Extract the (x, y) coordinate from the center of the cell holding the provided text.  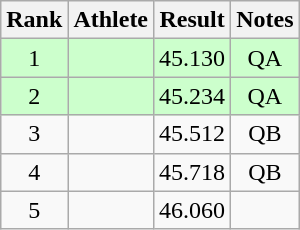
5 (34, 210)
Athlete (111, 20)
Notes (265, 20)
45.718 (192, 172)
45.512 (192, 134)
Result (192, 20)
Rank (34, 20)
46.060 (192, 210)
45.234 (192, 96)
3 (34, 134)
45.130 (192, 58)
4 (34, 172)
2 (34, 96)
1 (34, 58)
